From the cell containing the given text, extract its center point as [x, y] coordinate. 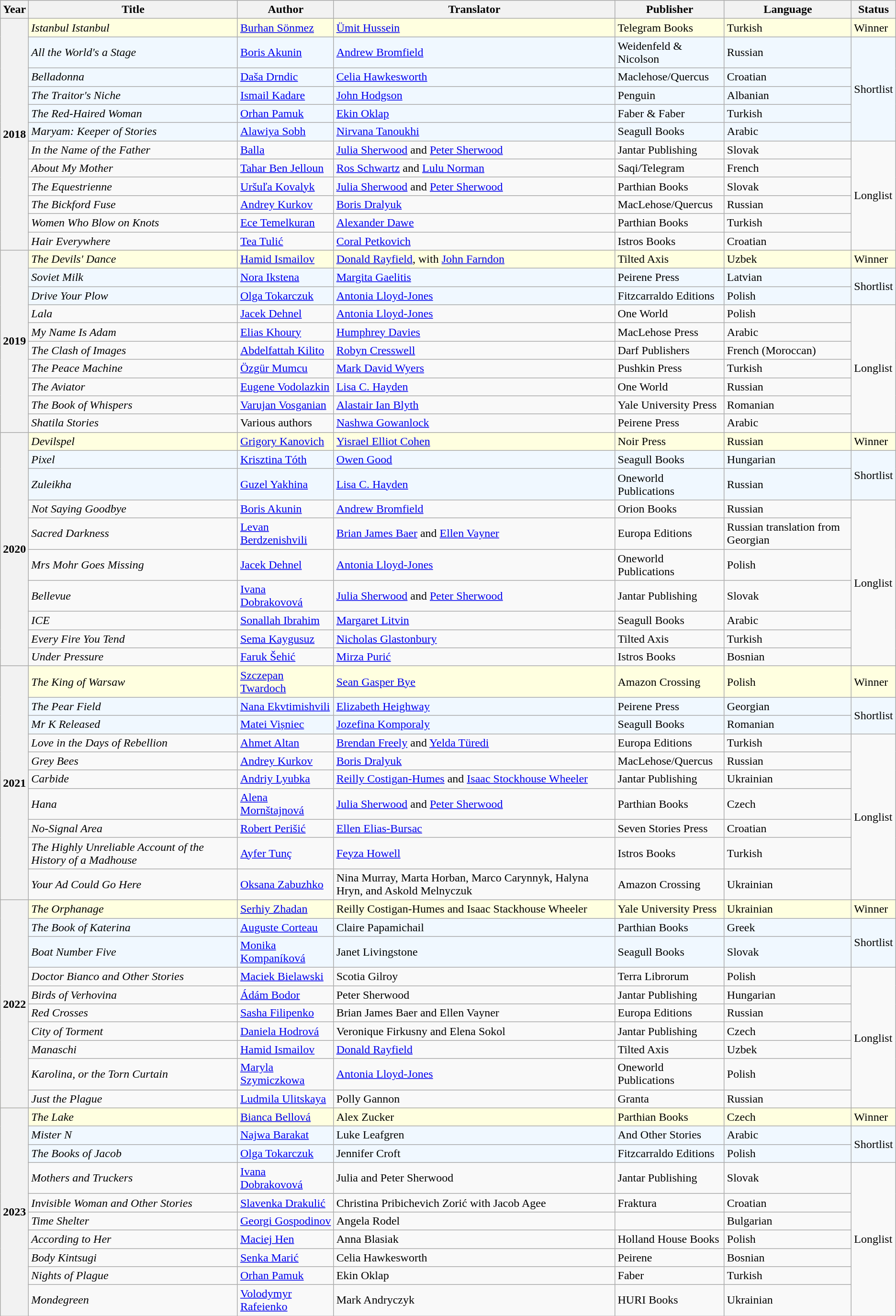
The Red-Haired Woman [133, 113]
Albanian [788, 95]
2022 [14, 1004]
Ismail Kadare [285, 95]
Humphrey Davies [474, 332]
The Devils' Dance [133, 259]
Translator [474, 10]
Uršuľa Kovalyk [285, 186]
Angela Rodel [474, 1221]
Belladonna [133, 77]
Owen Good [474, 459]
Granta [670, 1099]
Author [285, 10]
Nashwa Gowanlock [474, 423]
Tahar Ben Jelloun [285, 168]
My Name Is Adam [133, 332]
Peter Sherwood [474, 995]
Levan Berdzenishvili [285, 533]
Eugene Vodolazkin [285, 387]
Devilspel [133, 441]
Margaret Litvin [474, 621]
Mrs Mohr Goes Missing [133, 565]
Lala [133, 314]
Monika Kompaníková [285, 952]
Bellevue [133, 596]
Maryla Szymiczkowa [285, 1074]
Sonallah Ibrahim [285, 621]
Veronique Firkusny and Elena Sokol [474, 1031]
John Hodgson [474, 95]
Brendan Freely and Yelda Türedi [474, 743]
Pushkin Press [670, 368]
2020 [14, 549]
Alastair Ian Blyth [474, 405]
Soviet Milk [133, 278]
Auguste Corteau [285, 927]
Georgi Gospodinov [285, 1221]
Terra Librorum [670, 977]
Status [874, 10]
Burhan Sönmez [285, 28]
Hana [133, 804]
The Highly Unreliable Account of the History of a Madhouse [133, 853]
Mr K Released [133, 725]
Various authors [285, 423]
Nights of Plague [133, 1276]
Penguin [670, 95]
French [788, 168]
City of Torment [133, 1031]
Maclehose/Quercus [670, 77]
Georgian [788, 706]
Not Saying Goodbye [133, 509]
Reilly Costigan-Humes and Isaac Stackhouse Wheeler [474, 909]
Zuleikha [133, 484]
All the World's a Stage [133, 53]
Bianca Bellová [285, 1117]
Nora Ikstena [285, 278]
Alena Mornštajnová [285, 804]
2018 [14, 134]
The Equestrienne [133, 186]
Oksana Zabuzhko [285, 884]
2019 [14, 342]
Karolina, or the Torn Curtain [133, 1074]
Sasha Filipenko [285, 1013]
Maciej Hen [285, 1239]
Birds of Verhovina [133, 995]
Pixel [133, 459]
The King of Warsaw [133, 681]
ICE [133, 621]
The Peace Machine [133, 368]
Body Kintsugi [133, 1257]
Title [133, 10]
Drive Your Plow [133, 296]
Donald Rayfield [474, 1049]
Noir Press [670, 441]
Daniela Hodrová [285, 1031]
Mark Andryczyk [474, 1301]
Seven Stories Press [670, 828]
Najwa Barakat [285, 1135]
Peirene [670, 1257]
Alawiya Sobh [285, 132]
Abdelfattah Kilito [285, 350]
Sean Gasper Bye [474, 681]
Hair Everywhere [133, 241]
Scotia Gilroy [474, 977]
Sema Kaygusuz [285, 639]
Istanbul Istanbul [133, 28]
Jennifer Croft [474, 1153]
The Orphanage [133, 909]
Sacred Darkness [133, 533]
Varujan Vosganian [285, 405]
Elias Khoury [285, 332]
Ros Schwartz and Lulu Norman [474, 168]
Nicholas Glastonbury [474, 639]
Daša Drndic [285, 77]
Ümit Hussein [474, 28]
Year [14, 10]
Grey Bees [133, 761]
Latvian [788, 278]
Weidenfeld & Nicolson [670, 53]
Carbide [133, 779]
Andriy Lyubka [285, 779]
French (Moroccan) [788, 350]
Janet Livingstone [474, 952]
Holland House Books [670, 1239]
Volodymyr Rafeienko [285, 1301]
Balla [285, 150]
Mister N [133, 1135]
Krisztina Tóth [285, 459]
Alex Zucker [474, 1117]
Feyza Howell [474, 853]
The Book of Whispers [133, 405]
Margita Gaelitis [474, 278]
Publisher [670, 10]
Invisible Woman and Other Stories [133, 1203]
Ellen Elias-Bursac [474, 828]
Faber [670, 1276]
Luke Leafgren [474, 1135]
Mirza Purić [474, 657]
2023 [14, 1212]
Red Crosses [133, 1013]
Claire Papamichail [474, 927]
MacLehose Press [670, 332]
Ece Temelkuran [285, 223]
According to Her [133, 1239]
Slavenka Drakulić [285, 1203]
Alexander Dawe [474, 223]
Nirvana Tanoukhi [474, 132]
Bulgarian [788, 1221]
Ádám Bodor [285, 995]
Donald Rayfield, with John Farndon [474, 259]
Mondegreen [133, 1301]
Nana Ekvtimishvili [285, 706]
Maciek Bielawski [285, 977]
Shatila Stories [133, 423]
The Clash of Images [133, 350]
Serhiy Zhadan [285, 909]
Reilly Costigan-Humes and Isaac Stockhouse Wheeler [474, 779]
And Other Stories [670, 1135]
The Traitor's Niche [133, 95]
Senka Marić [285, 1257]
Darf Publishers [670, 350]
Christina Pribichevich Zorić with Jacob Agee [474, 1203]
Szczepan Twardoch [285, 681]
Tea Tulić [285, 241]
HURI Books [670, 1301]
Time Shelter [133, 1221]
Under Pressure [133, 657]
Mark David Wyers [474, 368]
Language [788, 10]
Yisrael Elliot Cohen [474, 441]
Jozefina Komporaly [474, 725]
The Book of Katerina [133, 927]
2021 [14, 783]
Women Who Blow on Knots [133, 223]
Your Ad Could Go Here [133, 884]
Maryam: Keeper of Stories [133, 132]
Grigory Kanovich [285, 441]
The Books of Jacob [133, 1153]
Anna Blasiak [474, 1239]
Robyn Cresswell [474, 350]
Orion Books [670, 509]
The Lake [133, 1117]
The Bickford Fuse [133, 204]
Ludmila Ulitskaya [285, 1099]
The Pear Field [133, 706]
Love in the Days of Rebellion [133, 743]
Saqi/Telegram [670, 168]
No-Signal Area [133, 828]
Coral Petkovich [474, 241]
Ayfer Tunç [285, 853]
Every Fire You Tend [133, 639]
Russian translation from Georgian [788, 533]
Doctor Bianco and Other Stories [133, 977]
Julia and Peter Sherwood [474, 1178]
Faber & Faber [670, 113]
Faruk Šehić [285, 657]
Nina Murray, Marta Horban, Marco Carynnyk, Halyna Hryn, and Askold Melnyczuk [474, 884]
Fraktura [670, 1203]
Telegram Books [670, 28]
Polly Gannon [474, 1099]
Just the Plague [133, 1099]
Mothers and Truckers [133, 1178]
Boat Number Five [133, 952]
About My Mother [133, 168]
Manaschi [133, 1049]
Matei Vișniec [285, 725]
Greek [788, 927]
Elizabeth Heighway [474, 706]
Guzel Yakhina [285, 484]
The Aviator [133, 387]
In the Name of the Father [133, 150]
Ahmet Altan [285, 743]
Özgür Mumcu [285, 368]
Robert Perišić [285, 828]
